Return the [X, Y] coordinate for the center point of the cell that contains the specified text.  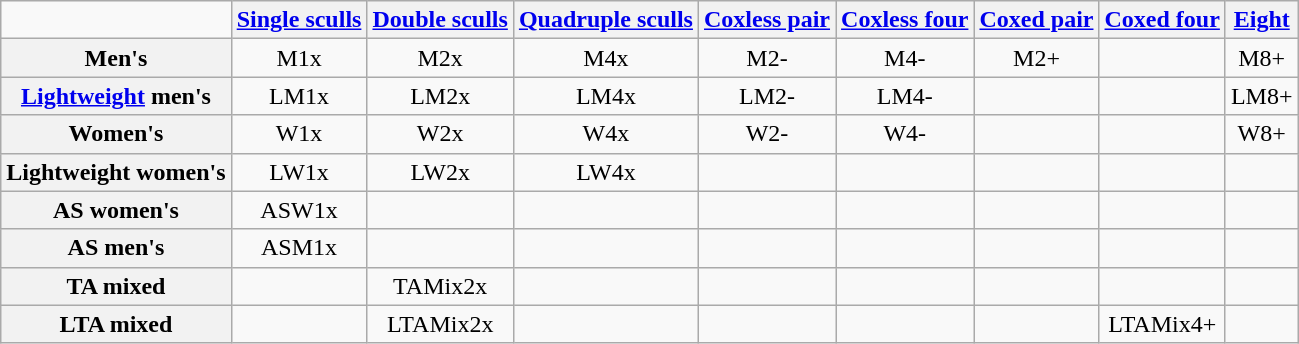
LW4x [606, 172]
ASM1x [299, 248]
W4- [905, 134]
LM2- [766, 96]
LM1x [299, 96]
M2- [766, 58]
Coxed pair [1036, 20]
M8+ [1262, 58]
LTAMix4+ [1162, 324]
Coxed four [1162, 20]
W8+ [1262, 134]
Coxless pair [766, 20]
ASW1x [299, 210]
M2x [440, 58]
M2+ [1036, 58]
Coxless four [905, 20]
Men's [116, 58]
Single sculls [299, 20]
LM8+ [1262, 96]
LTAMix2x [440, 324]
LM4x [606, 96]
Eight [1262, 20]
AS women's [116, 210]
AS men's [116, 248]
W1x [299, 134]
TA mixed [116, 286]
Double sculls [440, 20]
M4- [905, 58]
Lightweight men's [116, 96]
M4x [606, 58]
Lightweight women's [116, 172]
LM2x [440, 96]
Quadruple sculls [606, 20]
LM4- [905, 96]
Women's [116, 134]
LW2x [440, 172]
W4x [606, 134]
LW1x [299, 172]
W2x [440, 134]
LTA mixed [116, 324]
W2- [766, 134]
M1x [299, 58]
TAMix2x [440, 286]
